Determine the [x, y] coordinate at the center of the cell enclosing the given text.  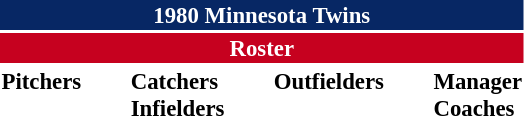
Roster [262, 48]
1980 Minnesota Twins [262, 15]
